Extract the [x, y] coordinate from the center of the cell holding the provided text.  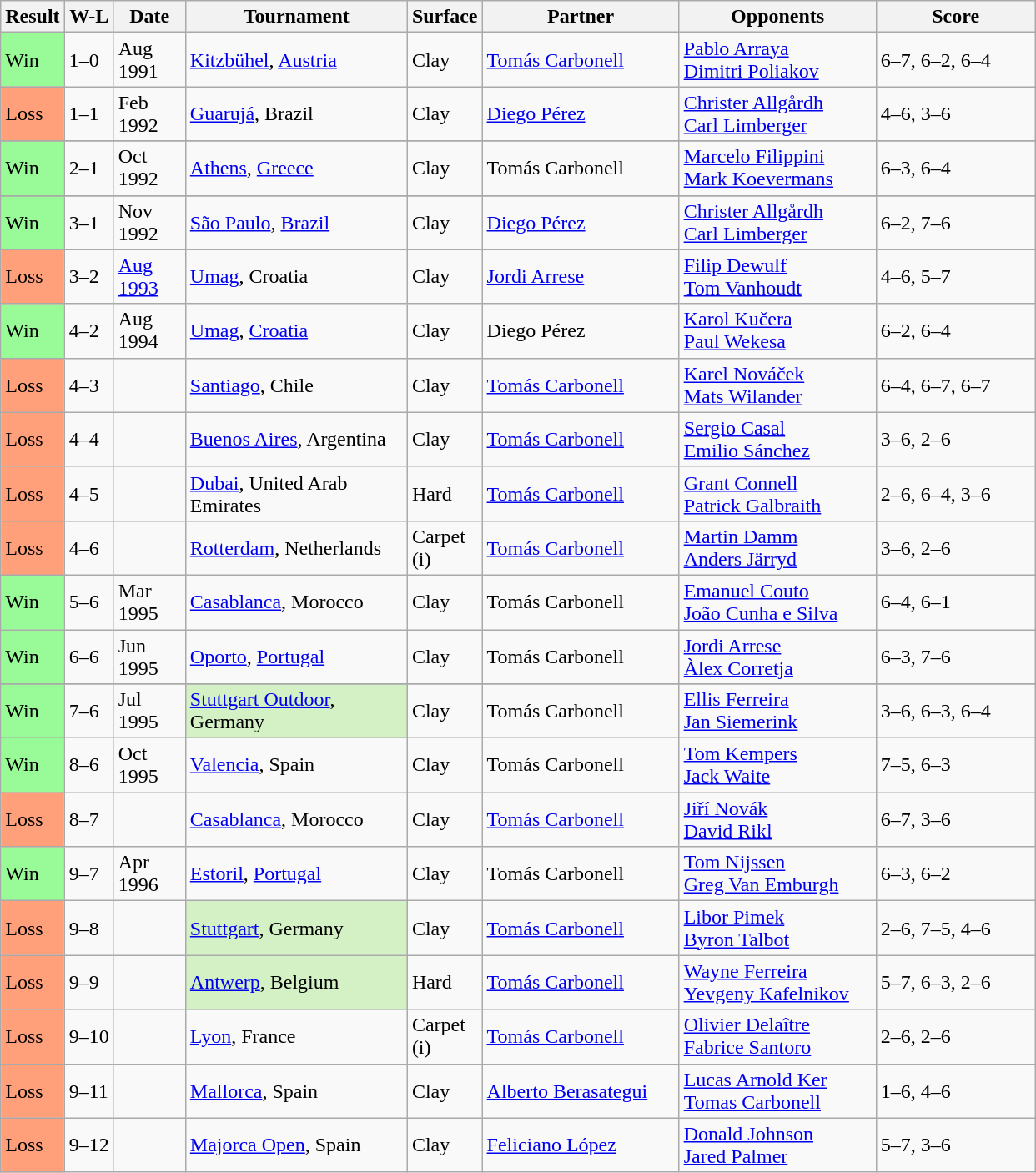
Filip Dewulf Tom Vanhoudt [777, 277]
Oporto, Portugal [296, 656]
Nov 1992 [149, 222]
2–1 [88, 169]
Karel Nováček Mats Wilander [777, 385]
5–6 [88, 602]
São Paulo, Brazil [296, 222]
Kitzbühel, Austria [296, 60]
1–1 [88, 113]
Pablo Arraya Dimitri Poliakov [777, 60]
6–4, 6–7, 6–7 [956, 385]
Sergio Casal Emilio Sánchez [777, 439]
Olivier Delaître Fabrice Santoro [777, 1036]
Buenos Aires, Argentina [296, 439]
6–2, 7–6 [956, 222]
Jul 1995 [149, 711]
6–7, 6–2, 6–4 [956, 60]
9–10 [88, 1036]
7–5, 6–3 [956, 766]
Antwerp, Belgium [296, 983]
9–7 [88, 874]
Martin Damm Anders Järryd [777, 547]
4–6, 3–6 [956, 113]
Stuttgart Outdoor, Germany [296, 711]
Feliciano López [581, 1145]
9–8 [88, 928]
3–2 [88, 277]
Tournament [296, 17]
Estoril, Portugal [296, 874]
Aug 1993 [149, 277]
3–1 [88, 222]
5–7, 3–6 [956, 1145]
6–2, 6–4 [956, 330]
7–6 [88, 711]
1–6, 4–6 [956, 1091]
6–3, 6–2 [956, 874]
4–5 [88, 494]
Surface [445, 17]
Marcelo Filippini Mark Koevermans [777, 169]
Rotterdam, Netherlands [296, 547]
9–12 [88, 1145]
Donald Johnson Jared Palmer [777, 1145]
6–3, 6–4 [956, 169]
4–4 [88, 439]
Dubai, United Arab Emirates [296, 494]
W-L [88, 17]
Athens, Greece [296, 169]
Aug 1994 [149, 330]
Karol Kučera Paul Wekesa [777, 330]
Lyon, France [296, 1036]
Santiago, Chile [296, 385]
Jiří Novák David Rikl [777, 819]
6–3, 7–6 [956, 656]
Tom Nijssen Greg Van Emburgh [777, 874]
Lucas Arnold Ker Tomas Carbonell [777, 1091]
Jordi Arrese Àlex Corretja [777, 656]
Guarujá, Brazil [296, 113]
Feb 1992 [149, 113]
Majorca Open, Spain [296, 1145]
5–7, 6–3, 2–6 [956, 983]
Grant Connell Patrick Galbraith [777, 494]
Score [956, 17]
Emanuel Couto João Cunha e Silva [777, 602]
2–6, 7–5, 4–6 [956, 928]
1–0 [88, 60]
6–4, 6–1 [956, 602]
Mallorca, Spain [296, 1091]
Aug 1991 [149, 60]
Valencia, Spain [296, 766]
Date [149, 17]
Apr 1996 [149, 874]
2–6, 2–6 [956, 1036]
4–6, 5–7 [956, 277]
Jordi Arrese [581, 277]
4–6 [88, 547]
Ellis Ferreira Jan Siemerink [777, 711]
Tom Kempers Jack Waite [777, 766]
Partner [581, 17]
Oct 1992 [149, 169]
Result [33, 17]
Jun 1995 [149, 656]
Mar 1995 [149, 602]
2–6, 6–4, 3–6 [956, 494]
8–6 [88, 766]
Wayne Ferreira Yevgeny Kafelnikov [777, 983]
8–7 [88, 819]
Oct 1995 [149, 766]
9–11 [88, 1091]
6–6 [88, 656]
Alberto Berasategui [581, 1091]
Libor Pimek Byron Talbot [777, 928]
4–3 [88, 385]
3–6, 6–3, 6–4 [956, 711]
9–9 [88, 983]
4–2 [88, 330]
6–7, 3–6 [956, 819]
Stuttgart, Germany [296, 928]
Opponents [777, 17]
